From the cell containing the given text, extract its center point as [X, Y] coordinate. 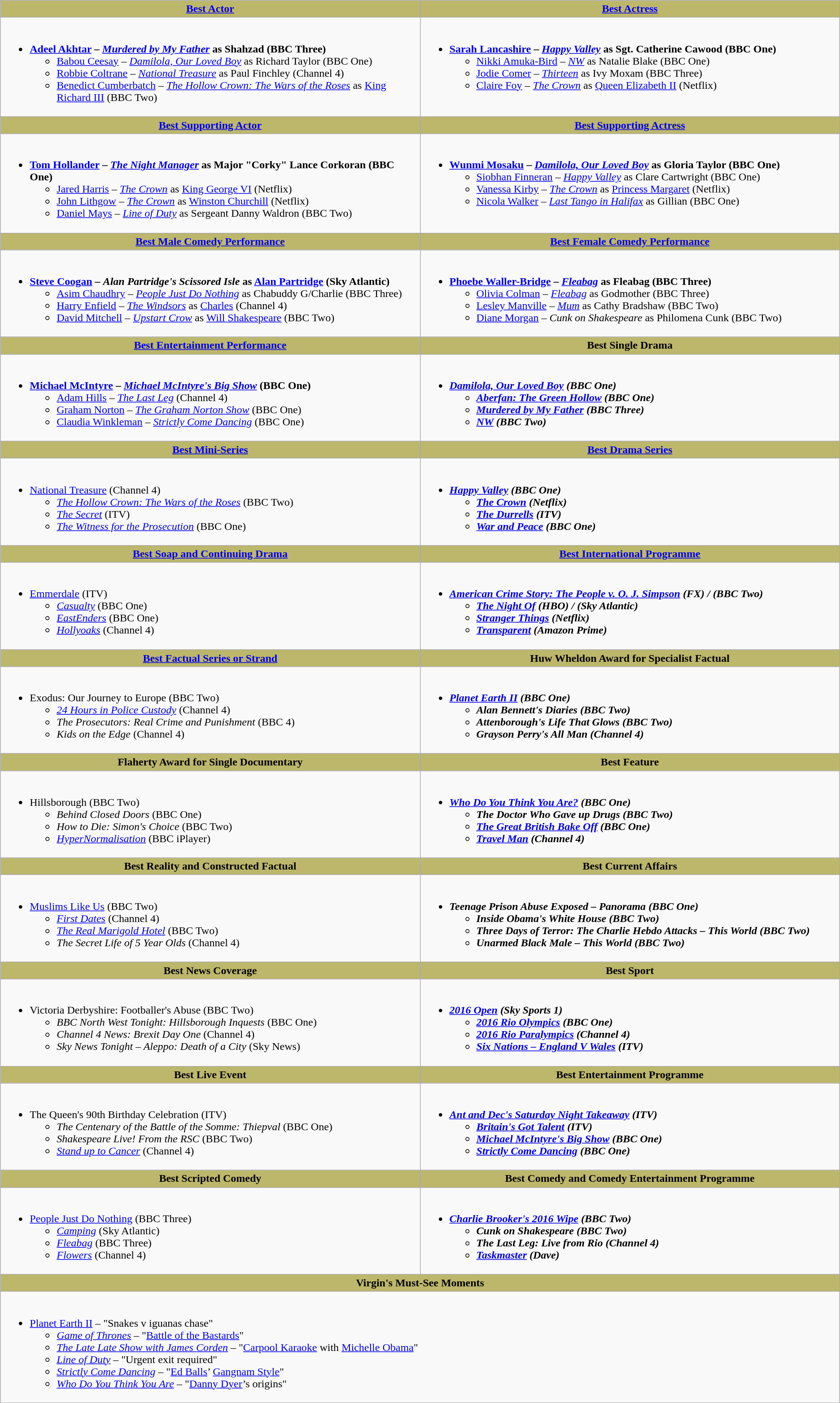
2016 Open (Sky Sports 1)2016 Rio Olympics (BBC One)2016 Rio Paralympics (Channel 4)Six Nations – England V Wales (ITV) [630, 1023]
Best Supporting Actor [210, 125]
Best Factual Series or Strand [210, 658]
Virgin's Must-See Moments [420, 1283]
Best Supporting Actress [630, 125]
Best News Coverage [210, 970]
Best Reality and Constructed Factual [210, 866]
Charlie Brooker's 2016 Wipe (BBC Two)Cunk on Shakespeare (BBC Two)The Last Leg: Live from Rio (Channel 4)Taskmaster (Dave) [630, 1231]
Best Female Comedy Performance [630, 241]
Best Actress [630, 9]
Best Drama Series [630, 450]
National Treasure (Channel 4)The Hollow Crown: The Wars of the Roses (BBC Two)The Secret (ITV)The Witness for the Prosecution (BBC One) [210, 502]
Best Comedy and Comedy Entertainment Programme [630, 1179]
Who Do You Think You Are? (BBC One)The Doctor Who Gave up Drugs (BBC Two)The Great British Bake Off (BBC One)Travel Man (Channel 4) [630, 814]
Best Feature [630, 762]
Muslims Like Us (BBC Two)First Dates (Channel 4)The Real Marigold Hotel (BBC Two)The Secret Life of 5 Year Olds (Channel 4) [210, 918]
Happy Valley (BBC One)The Crown (Netflix)The Durrells (ITV)War and Peace (BBC One) [630, 502]
Best Mini-Series [210, 450]
People Just Do Nothing (BBC Three)Camping (Sky Atlantic)Fleabag (BBC Three)Flowers (Channel 4) [210, 1231]
Best Single Drama [630, 345]
Hillsborough (BBC Two)Behind Closed Doors (BBC One)How to Die: Simon's Choice (BBC Two)HyperNormalisation (BBC iPlayer) [210, 814]
Ant and Dec's Saturday Night Takeaway (ITV)Britain's Got Talent (ITV)Michael McIntyre's Big Show (BBC One)Strictly Come Dancing (BBC One) [630, 1127]
Damilola, Our Loved Boy (BBC One)Aberfan: The Green Hollow (BBC One)Murdered by My Father (BBC Three)NW (BBC Two) [630, 398]
Best Current Affairs [630, 866]
Best Live Event [210, 1075]
Best Male Comedy Performance [210, 241]
Best Actor [210, 9]
Emmerdale (ITV)Casualty (BBC One)EastEnders (BBC One)Hollyoaks (Channel 4) [210, 606]
Best International Programme [630, 554]
Best Entertainment Programme [630, 1075]
Huw Wheldon Award for Specialist Factual [630, 658]
Planet Earth II (BBC One)Alan Bennett's Diaries (BBC Two)Attenborough's Life That Glows (BBC Two)Grayson Perry's All Man (Channel 4) [630, 710]
Flaherty Award for Single Documentary [210, 762]
Best Soap and Continuing Drama [210, 554]
Best Entertainment Performance [210, 345]
Best Sport [630, 970]
Best Scripted Comedy [210, 1179]
